Detect which cell encompasses the target text, then output its [x, y] center coordinate. 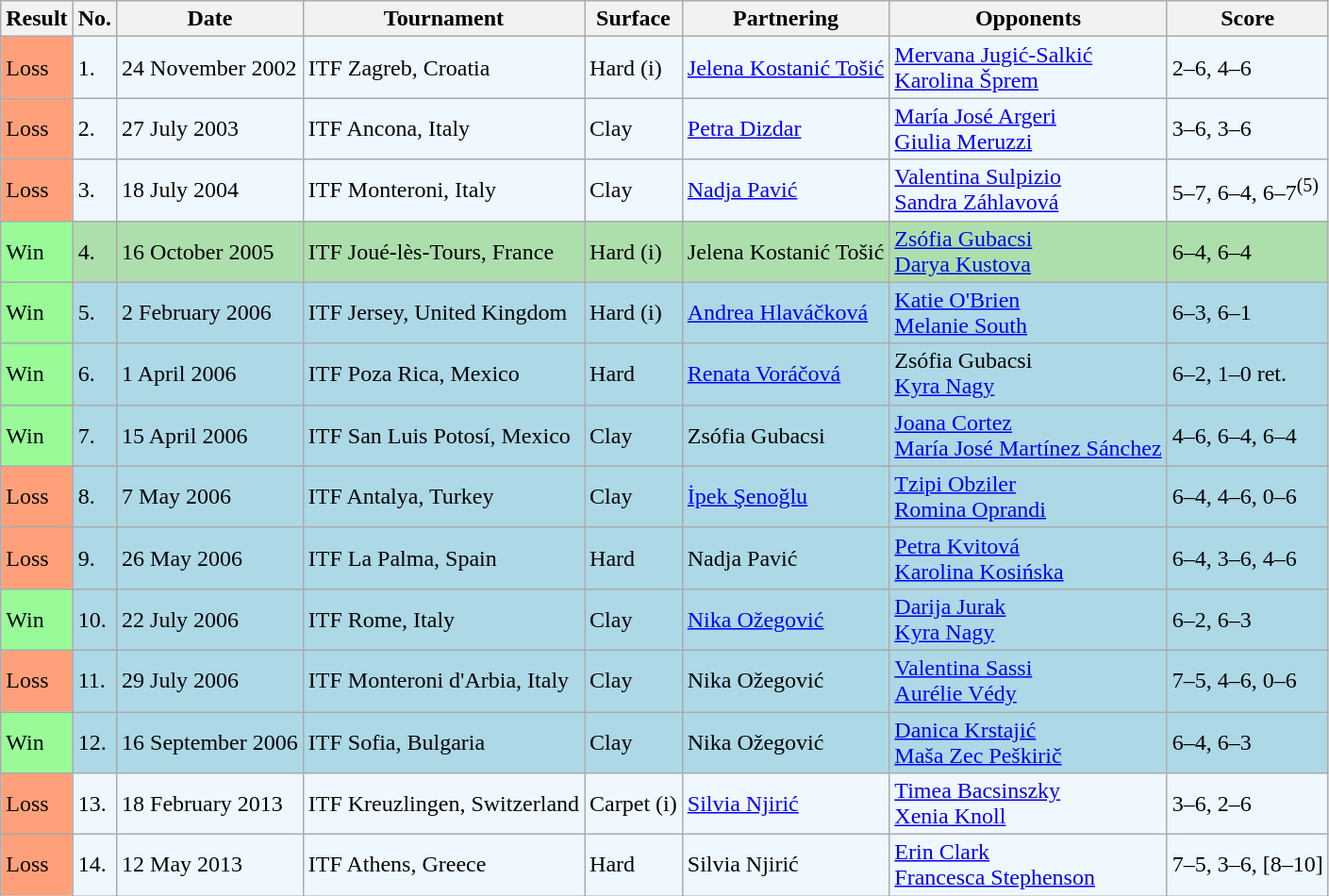
29 July 2006 [210, 681]
Petra Kvitová Karolina Kosińska [1028, 558]
13. [94, 804]
27 July 2003 [210, 128]
16 September 2006 [210, 741]
12 May 2013 [210, 866]
6–4, 6–3 [1247, 741]
ITF Monteroni, Italy [443, 191]
Valentina Sassi Aurélie Védy [1028, 681]
ITF Rome, Italy [443, 619]
Date [210, 19]
Result [37, 19]
Valentina Sulpizio Sandra Záhlavová [1028, 191]
ITF Antalya, Turkey [443, 496]
ITF Ancona, Italy [443, 128]
5. [94, 313]
6–4, 4–6, 0–6 [1247, 496]
Score [1247, 19]
ITF San Luis Potosí, Mexico [443, 436]
6–4, 3–6, 4–6 [1247, 558]
4. [94, 251]
Surface [634, 19]
9. [94, 558]
8. [94, 496]
14. [94, 866]
ITF Athens, Greece [443, 866]
18 February 2013 [210, 804]
Timea Bacsinszky Xenia Knoll [1028, 804]
Darija Jurak Kyra Nagy [1028, 619]
6–4, 6–4 [1247, 251]
26 May 2006 [210, 558]
7–5, 3–6, [8–10] [1247, 866]
Tzipi Obziler Romina Oprandi [1028, 496]
Carpet (i) [634, 804]
María José Argeri Giulia Meruzzi [1028, 128]
10. [94, 619]
12. [94, 741]
3. [94, 191]
Zsófia Gubacsi [786, 436]
6–2, 1–0 ret. [1247, 373]
ITF Joué-lès-Tours, France [443, 251]
5–7, 6–4, 6–7(5) [1247, 191]
ITF Jersey, United Kingdom [443, 313]
Erin Clark Francesca Stephenson [1028, 866]
6–2, 6–3 [1247, 619]
Petra Dizdar [786, 128]
6–3, 6–1 [1247, 313]
7–5, 4–6, 0–6 [1247, 681]
Danica Krstajić Maša Zec Peškirič [1028, 741]
Zsófia Gubacsi Kyra Nagy [1028, 373]
2. [94, 128]
Zsófia Gubacsi Darya Kustova [1028, 251]
ITF Monteroni d'Arbia, Italy [443, 681]
Renata Voráčová [786, 373]
ITF La Palma, Spain [443, 558]
7 May 2006 [210, 496]
Mervana Jugić-Salkić Karolina Šprem [1028, 68]
Tournament [443, 19]
2–6, 4–6 [1247, 68]
4–6, 6–4, 6–4 [1247, 436]
22 July 2006 [210, 619]
6. [94, 373]
Partnering [786, 19]
No. [94, 19]
Joana Cortez María José Martínez Sánchez [1028, 436]
7. [94, 436]
3–6, 3–6 [1247, 128]
3–6, 2–6 [1247, 804]
1 April 2006 [210, 373]
1. [94, 68]
15 April 2006 [210, 436]
ITF Kreuzlingen, Switzerland [443, 804]
ITF Sofia, Bulgaria [443, 741]
11. [94, 681]
Andrea Hlaváčková [786, 313]
2 February 2006 [210, 313]
ITF Poza Rica, Mexico [443, 373]
24 November 2002 [210, 68]
Opponents [1028, 19]
İpek Şenoğlu [786, 496]
Katie O'Brien Melanie South [1028, 313]
16 October 2005 [210, 251]
18 July 2004 [210, 191]
ITF Zagreb, Croatia [443, 68]
